Detect which cell encompasses the target text, then output its (X, Y) center coordinate. 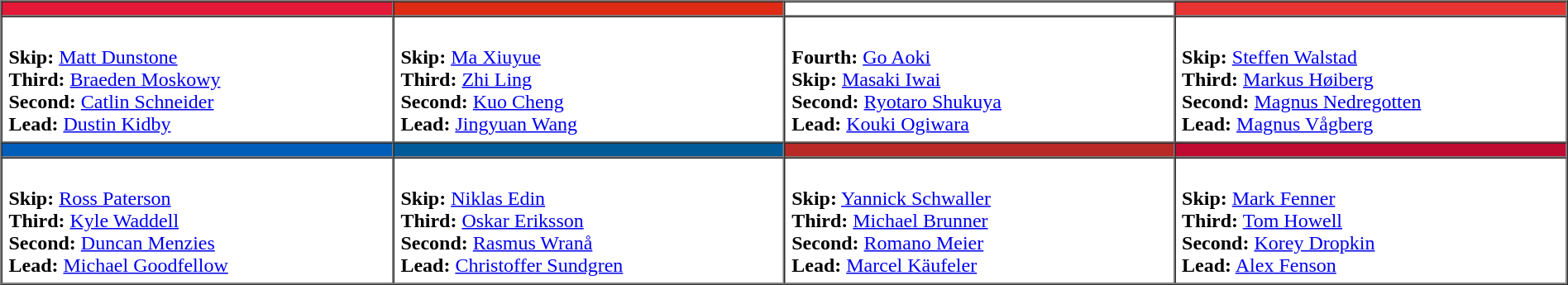
Skip: Steffen Walstad Third: Markus Høiberg Second: Magnus Nedregotten Lead: Magnus Vågberg (1370, 79)
Skip: Matt Dunstone Third: Braeden Moskowy Second: Catlin Schneider Lead: Dustin Kidby (198, 79)
Fourth: Go Aoki Skip: Masaki Iwai Second: Ryotaro Shukuya Lead: Kouki Ogiwara (979, 79)
Skip: Ross Paterson Third: Kyle Waddell Second: Duncan Menzies Lead: Michael Goodfellow (198, 220)
Skip: Mark Fenner Third: Tom Howell Second: Korey Dropkin Lead: Alex Fenson (1370, 220)
Skip: Niklas Edin Third: Oskar Eriksson Second: Rasmus Wranå Lead: Christoffer Sundgren (589, 220)
Skip: Ma Xiuyue Third: Zhi Ling Second: Kuo Cheng Lead: Jingyuan Wang (589, 79)
Skip: Yannick Schwaller Third: Michael Brunner Second: Romano Meier Lead: Marcel Käufeler (979, 220)
